Return the [x, y] coordinate for the center point of the cell that contains the specified text.  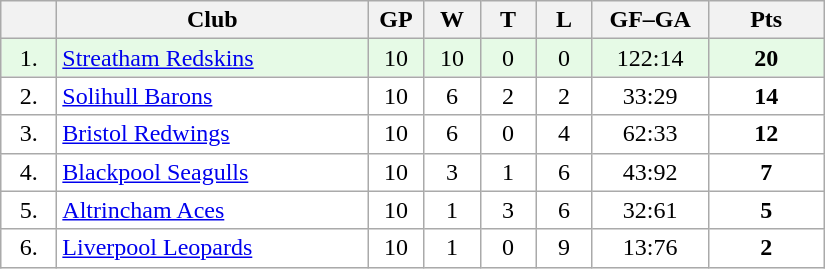
1. [29, 58]
GF–GA [650, 20]
122:14 [650, 58]
Club [212, 20]
Blackpool Seagulls [212, 172]
W [452, 20]
Pts [766, 20]
4 [564, 134]
Liverpool Leopards [212, 248]
20 [766, 58]
5. [29, 210]
12 [766, 134]
62:33 [650, 134]
GP [396, 20]
7 [766, 172]
4. [29, 172]
L [564, 20]
Solihull Barons [212, 96]
9 [564, 248]
5 [766, 210]
3. [29, 134]
13:76 [650, 248]
6. [29, 248]
43:92 [650, 172]
Altrincham Aces [212, 210]
33:29 [650, 96]
T [508, 20]
Streatham Redskins [212, 58]
Bristol Redwings [212, 134]
32:61 [650, 210]
2. [29, 96]
14 [766, 96]
